Output the [x, y] coordinate of the center of the cell containing the given text.  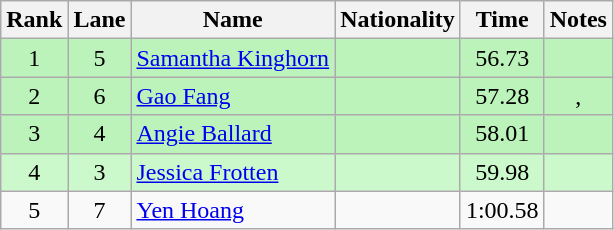
Lane [100, 20]
Yen Hoang [233, 210]
58.01 [502, 134]
Jessica Frotten [233, 172]
1:00.58 [502, 210]
56.73 [502, 58]
57.28 [502, 96]
7 [100, 210]
Notes [578, 20]
2 [34, 96]
59.98 [502, 172]
Rank [34, 20]
6 [100, 96]
1 [34, 58]
Gao Fang [233, 96]
Samantha Kinghorn [233, 58]
Time [502, 20]
Name [233, 20]
Angie Ballard [233, 134]
Nationality [398, 20]
, [578, 96]
